Find where the given text appears and provide that cell's center as (x, y) coordinate. 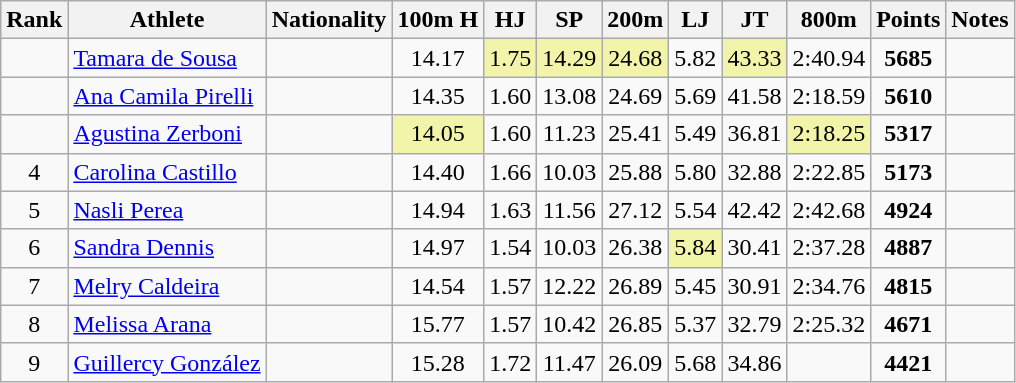
SP (570, 20)
14.05 (438, 134)
1.66 (510, 172)
34.86 (754, 362)
5.49 (696, 134)
Carolina Castillo (167, 172)
24.69 (636, 96)
13.08 (570, 96)
14.35 (438, 96)
2:42.68 (829, 210)
14.17 (438, 58)
Melry Caldeira (167, 286)
5.37 (696, 324)
14.40 (438, 172)
2:25.32 (829, 324)
Melissa Arana (167, 324)
1.72 (510, 362)
32.88 (754, 172)
26.85 (636, 324)
4924 (908, 210)
Rank (34, 20)
15.77 (438, 324)
Nasli Perea (167, 210)
30.91 (754, 286)
Athlete (167, 20)
42.42 (754, 210)
26.09 (636, 362)
11.56 (570, 210)
2:18.59 (829, 96)
14.97 (438, 248)
12.22 (570, 286)
5173 (908, 172)
26.89 (636, 286)
100m H (438, 20)
4 (34, 172)
25.41 (636, 134)
Tamara de Sousa (167, 58)
5317 (908, 134)
25.88 (636, 172)
11.47 (570, 362)
Ana Camila Pirelli (167, 96)
11.23 (570, 134)
5.84 (696, 248)
HJ (510, 20)
15.28 (438, 362)
7 (34, 286)
9 (34, 362)
2:37.28 (829, 248)
JT (754, 20)
4815 (908, 286)
5.68 (696, 362)
2:40.94 (829, 58)
Nationality (329, 20)
27.12 (636, 210)
5685 (908, 58)
5.82 (696, 58)
Agustina Zerboni (167, 134)
2:22.85 (829, 172)
4887 (908, 248)
Guillercy González (167, 362)
26.38 (636, 248)
41.58 (754, 96)
4421 (908, 362)
24.68 (636, 58)
43.33 (754, 58)
5.54 (696, 210)
14.54 (438, 286)
14.94 (438, 210)
Points (908, 20)
Sandra Dennis (167, 248)
2:34.76 (829, 286)
32.79 (754, 324)
1.54 (510, 248)
8 (34, 324)
5610 (908, 96)
5.80 (696, 172)
14.29 (570, 58)
200m (636, 20)
Notes (980, 20)
1.63 (510, 210)
5.45 (696, 286)
4671 (908, 324)
6 (34, 248)
36.81 (754, 134)
5.69 (696, 96)
10.42 (570, 324)
LJ (696, 20)
1.75 (510, 58)
800m (829, 20)
2:18.25 (829, 134)
5 (34, 210)
30.41 (754, 248)
